Return (X, Y) of the center of cell containing provided text 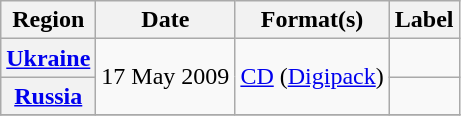
Date (166, 20)
Russia (48, 96)
Ukraine (48, 58)
Region (48, 20)
Format(s) (312, 20)
17 May 2009 (166, 77)
Label (424, 20)
CD (Digipack) (312, 77)
